Return the (x, y) coordinate for the center point of the cell that contains the specified text.  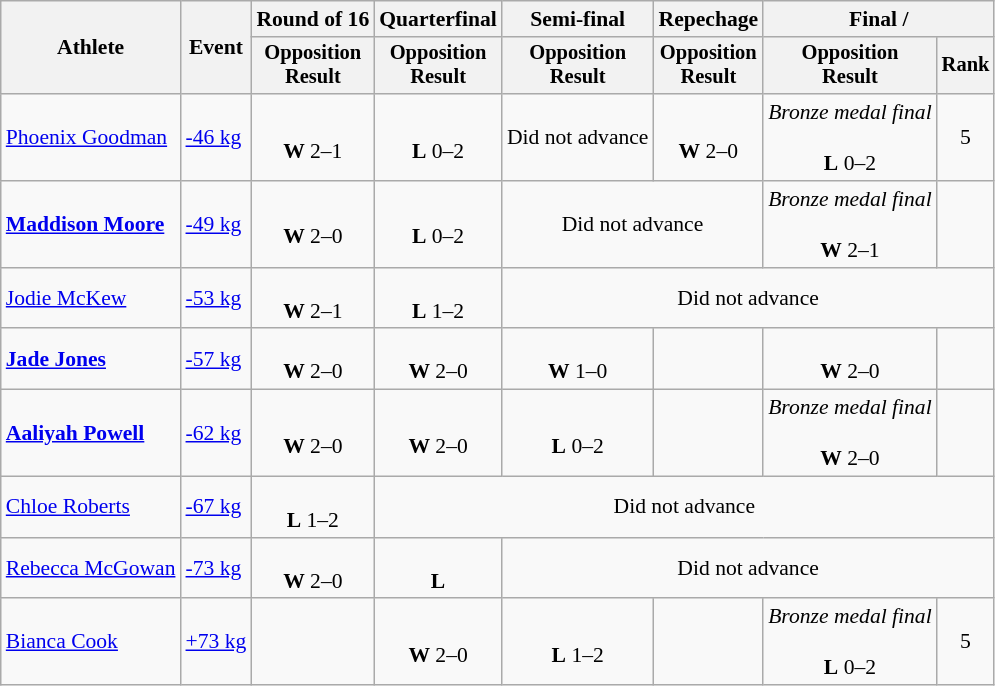
Bianca Cook (91, 642)
-62 kg (216, 434)
Bronze medal finalW 2–0 (850, 434)
Bronze medal finalW 2–1 (850, 224)
-53 kg (216, 298)
-67 kg (216, 508)
Semi-final (578, 19)
-46 kg (216, 138)
-73 kg (216, 568)
Final / (878, 19)
W 1–0 (578, 360)
Jade Jones (91, 360)
+73 kg (216, 642)
Chloe Roberts (91, 508)
Round of 16 (312, 19)
Jodie McKew (91, 298)
-49 kg (216, 224)
Athlete (91, 48)
Event (216, 48)
Repechage (708, 19)
Rank (966, 66)
Maddison Moore (91, 224)
Rebecca McGowan (91, 568)
Aaliyah Powell (91, 434)
L (438, 568)
Phoenix Goodman (91, 138)
Quarterfinal (438, 19)
-57 kg (216, 360)
